Output the [x, y] coordinate of the center of the cell containing the given text.  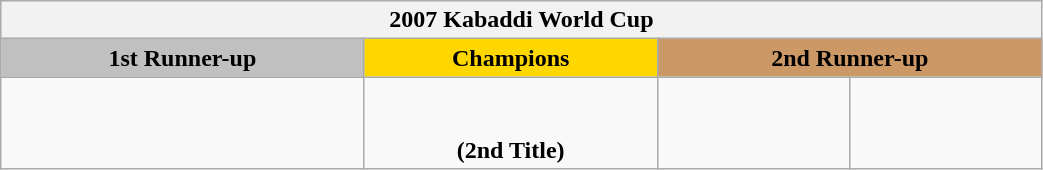
2nd Runner-up [850, 58]
(2nd Title) [511, 123]
2007 Kabaddi World Cup [522, 20]
1st Runner-up [182, 58]
Champions [511, 58]
